Return [X, Y] of the center of cell containing provided text 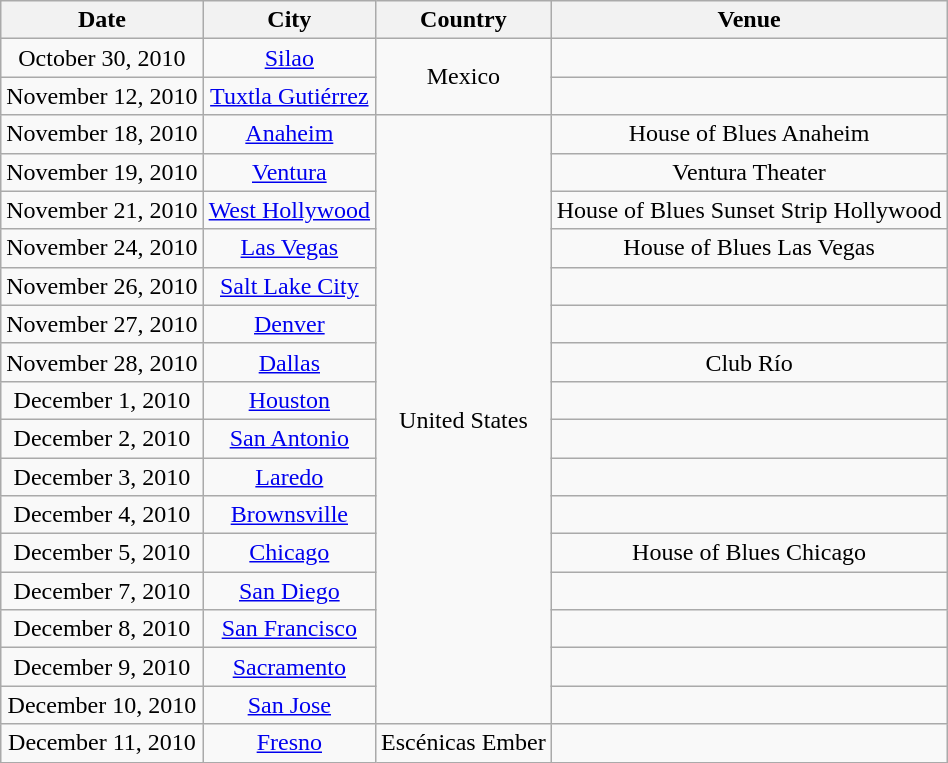
House of Blues Sunset Strip Hollywood [749, 210]
Las Vegas [289, 248]
November 26, 2010 [102, 286]
November 24, 2010 [102, 248]
Brownsville [289, 515]
December 2, 2010 [102, 438]
San Antonio [289, 438]
City [289, 20]
Houston [289, 400]
December 7, 2010 [102, 591]
Ventura [289, 172]
December 3, 2010 [102, 477]
November 12, 2010 [102, 96]
Dallas [289, 362]
Silao [289, 58]
House of Blues Las Vegas [749, 248]
San Jose [289, 705]
Ventura Theater [749, 172]
Chicago [289, 553]
Escénicas Ember [464, 743]
November 27, 2010 [102, 324]
November 28, 2010 [102, 362]
Anaheim [289, 134]
December 4, 2010 [102, 515]
House of Blues Chicago [749, 553]
Country [464, 20]
December 10, 2010 [102, 705]
October 30, 2010 [102, 58]
House of Blues Anaheim [749, 134]
December 8, 2010 [102, 629]
Mexico [464, 77]
November 19, 2010 [102, 172]
Sacramento [289, 667]
December 9, 2010 [102, 667]
Tuxtla Gutiérrez [289, 96]
San Diego [289, 591]
Denver [289, 324]
Laredo [289, 477]
December 11, 2010 [102, 743]
Fresno [289, 743]
Club Río [749, 362]
December 5, 2010 [102, 553]
December 1, 2010 [102, 400]
United States [464, 420]
November 21, 2010 [102, 210]
November 18, 2010 [102, 134]
Venue [749, 20]
Salt Lake City [289, 286]
San Francisco [289, 629]
Date [102, 20]
West Hollywood [289, 210]
